Identify which cell holds the provided text, then report its (x, y) central coordinate. 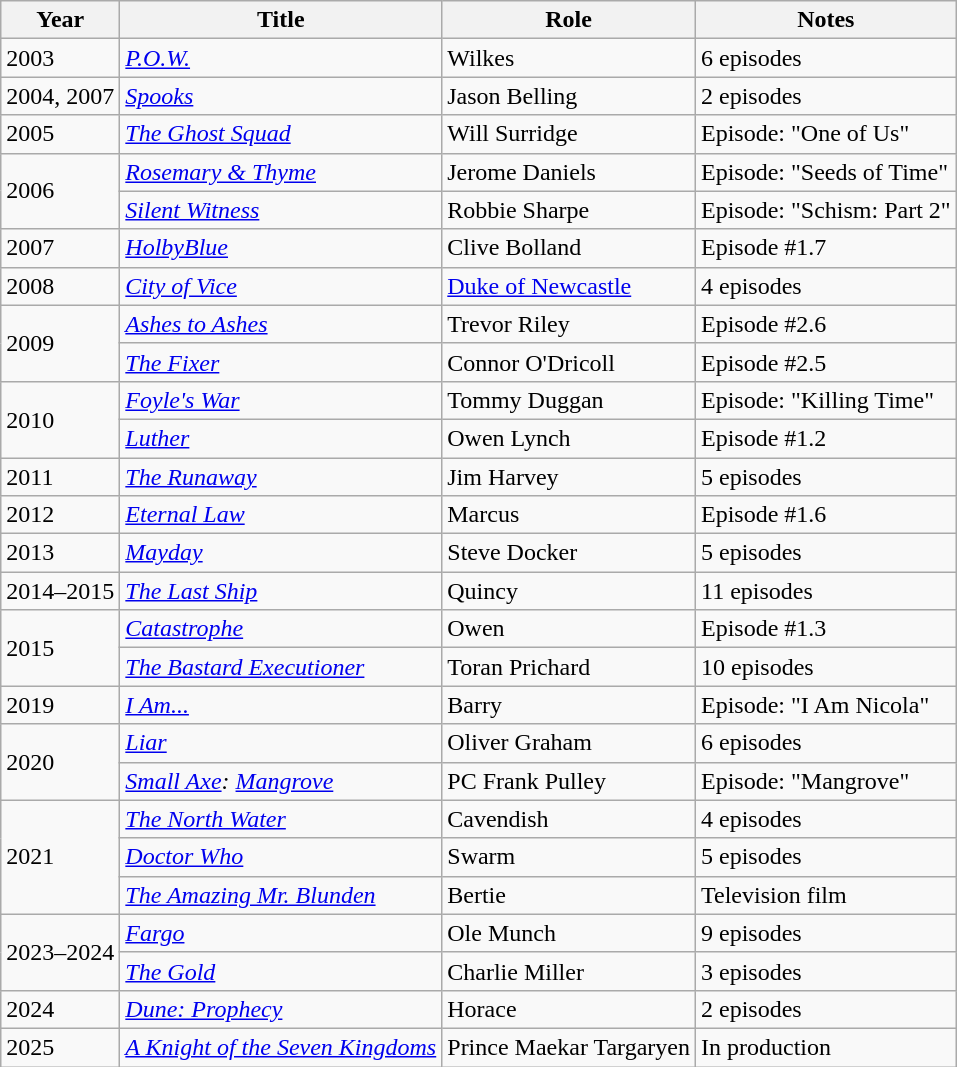
Episode: "Mangrove" (826, 781)
Steve Docker (569, 553)
2009 (60, 343)
2021 (60, 857)
2023–2024 (60, 952)
Prince Maekar Targaryen (569, 1047)
2012 (60, 515)
Title (281, 20)
Wilkes (569, 58)
Swarm (569, 857)
Episode #2.6 (826, 324)
Spooks (281, 96)
Episode #1.6 (826, 515)
Episode #1.3 (826, 629)
2014–2015 (60, 591)
The North Water (281, 819)
I Am... (281, 705)
Role (569, 20)
Catastrophe (281, 629)
Trevor Riley (569, 324)
2005 (60, 134)
Owen Lynch (569, 438)
Liar (281, 743)
Doctor Who (281, 857)
2004, 2007 (60, 96)
P.O.W. (281, 58)
Rosemary & Thyme (281, 172)
Fargo (281, 933)
2007 (60, 248)
Bertie (569, 895)
Marcus (569, 515)
Episode: "Seeds of Time" (826, 172)
2003 (60, 58)
Duke of Newcastle (569, 286)
Jerome Daniels (569, 172)
Year (60, 20)
Toran Prichard (569, 667)
Ole Munch (569, 933)
The Runaway (281, 477)
PC Frank Pulley (569, 781)
3 episodes (826, 971)
Mayday (281, 553)
10 episodes (826, 667)
City of Vice (281, 286)
HolbyBlue (281, 248)
The Ghost Squad (281, 134)
2015 (60, 648)
Cavendish (569, 819)
2011 (60, 477)
Horace (569, 1009)
Silent Witness (281, 210)
Episode #1.2 (826, 438)
The Fixer (281, 362)
Charlie Miller (569, 971)
Episode: "Killing Time" (826, 400)
Will Surridge (569, 134)
Jim Harvey (569, 477)
Episode: "One of Us" (826, 134)
2013 (60, 553)
Episode: "I Am Nicola" (826, 705)
Quincy (569, 591)
Barry (569, 705)
Clive Bolland (569, 248)
The Gold (281, 971)
2024 (60, 1009)
Television film (826, 895)
Notes (826, 20)
Tommy Duggan (569, 400)
2006 (60, 191)
Episode #2.5 (826, 362)
2010 (60, 419)
In production (826, 1047)
Jason Belling (569, 96)
Owen (569, 629)
Foyle's War (281, 400)
Oliver Graham (569, 743)
2020 (60, 762)
2008 (60, 286)
Robbie Sharpe (569, 210)
The Bastard Executioner (281, 667)
Ashes to Ashes (281, 324)
Episode: "Schism: Part 2" (826, 210)
2019 (60, 705)
The Amazing Mr. Blunden (281, 895)
11 episodes (826, 591)
Small Axe: Mangrove (281, 781)
Eternal Law (281, 515)
Episode #1.7 (826, 248)
9 episodes (826, 933)
2025 (60, 1047)
Luther (281, 438)
A Knight of the Seven Kingdoms (281, 1047)
Connor O'Dricoll (569, 362)
The Last Ship (281, 591)
Dune: Prophecy (281, 1009)
